From the cell containing the given text, extract its center point as (X, Y) coordinate. 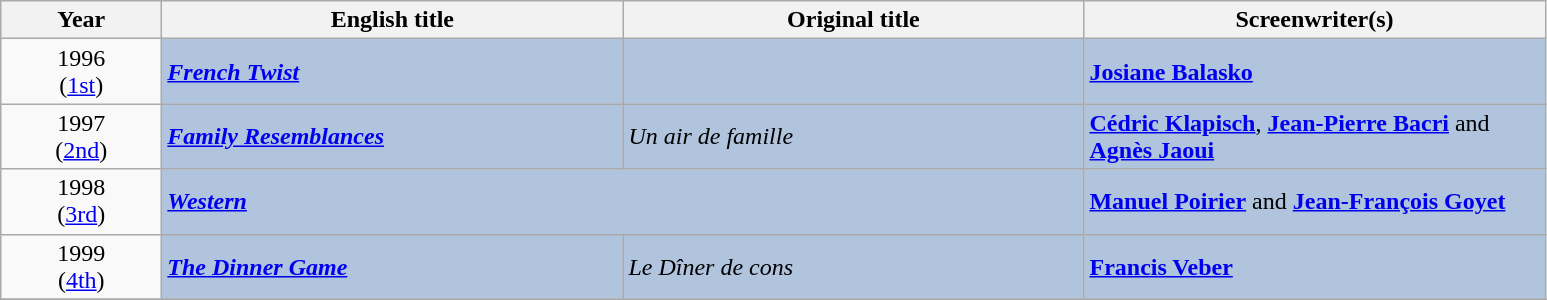
Un air de famille (854, 136)
Original title (854, 20)
Manuel Poirier and Jean-François Goyet (1314, 202)
Cédric Klapisch, Jean-Pierre Bacri and Agnès Jaoui (1314, 136)
Le Dîner de cons (854, 266)
Screenwriter(s) (1314, 20)
1996(1st) (82, 72)
1999(4th) (82, 266)
English title (392, 20)
Family Resemblances (392, 136)
The Dinner Game (392, 266)
Year (82, 20)
Western (623, 202)
French Twist (392, 72)
Francis Veber (1314, 266)
1998(3rd) (82, 202)
Josiane Balasko (1314, 72)
1997(2nd) (82, 136)
